Return the [x, y] coordinate for the center point of the cell that contains the specified text.  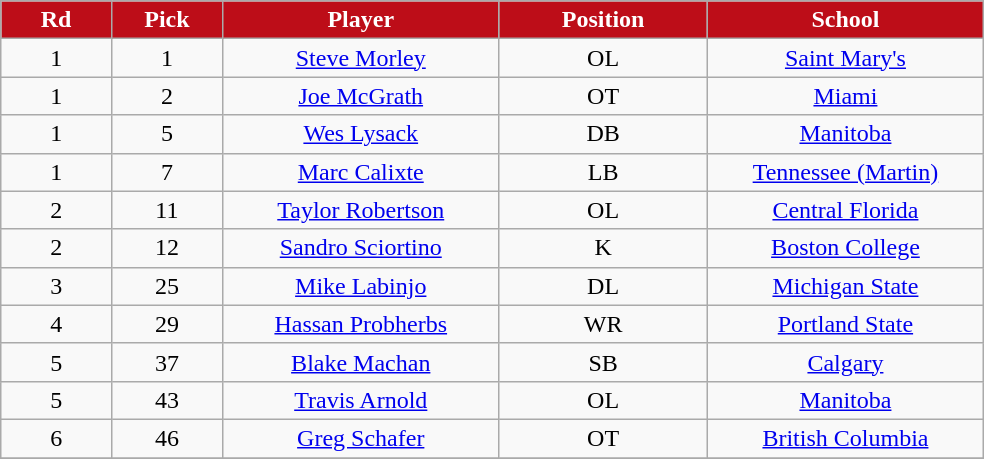
Pick [168, 20]
School [846, 20]
Tennessee (Martin) [846, 172]
Hassan Probherbs [360, 324]
Boston College [846, 248]
Calgary [846, 362]
12 [168, 248]
LB [603, 172]
Joe McGrath [360, 96]
DB [603, 134]
3 [56, 286]
43 [168, 400]
Steve Morley [360, 58]
4 [56, 324]
WR [603, 324]
Portland State [846, 324]
Travis Arnold [360, 400]
Taylor Robertson [360, 210]
Rd [56, 20]
Sandro Sciortino [360, 248]
6 [56, 438]
British Columbia [846, 438]
7 [168, 172]
46 [168, 438]
Miami [846, 96]
Saint Mary's [846, 58]
29 [168, 324]
Player [360, 20]
Wes Lysack [360, 134]
Position [603, 20]
SB [603, 362]
Mike Labinjo [360, 286]
Marc Calixte [360, 172]
K [603, 248]
Michigan State [846, 286]
37 [168, 362]
Blake Machan [360, 362]
DL [603, 286]
11 [168, 210]
Central Florida [846, 210]
Greg Schafer [360, 438]
25 [168, 286]
